Determine the (x, y) coordinate at the center of the cell enclosing the given text.  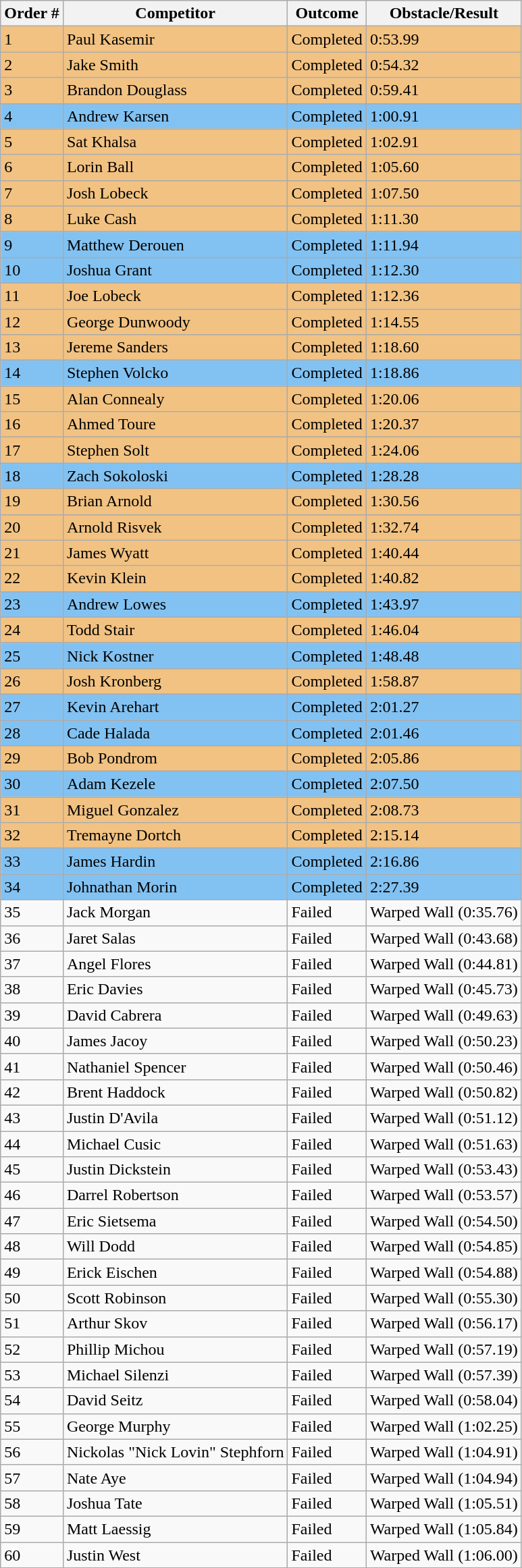
59 (32, 1529)
Warped Wall (0:50.46) (444, 1066)
43 (32, 1118)
9 (32, 244)
Tremayne Dortch (176, 836)
11 (32, 296)
2:01.27 (444, 707)
George Dunwoody (176, 322)
Kevin Arehart (176, 707)
Brent Haddock (176, 1092)
Josh Lobeck (176, 193)
Warped Wall (0:54.88) (444, 1272)
Darrel Robertson (176, 1195)
18 (32, 476)
Warped Wall (0:57.19) (444, 1349)
Joshua Tate (176, 1503)
1:48.48 (444, 655)
55 (32, 1426)
20 (32, 527)
23 (32, 604)
Outcome (327, 13)
Warped Wall (0:58.04) (444, 1401)
Obstacle/Result (444, 13)
Joe Lobeck (176, 296)
Johnathan Morin (176, 887)
2:07.50 (444, 784)
40 (32, 1041)
Cade Halada (176, 732)
Joshua Grant (176, 270)
34 (32, 887)
Warped Wall (0:57.39) (444, 1375)
0:53.99 (444, 39)
14 (32, 373)
1:14.55 (444, 322)
24 (32, 630)
Jake Smith (176, 65)
16 (32, 425)
Warped Wall (0:44.81) (444, 964)
60 (32, 1555)
26 (32, 681)
Stephen Volcko (176, 373)
2:15.14 (444, 836)
1:00.91 (444, 116)
1:28.28 (444, 476)
1:05.60 (444, 167)
Ahmed Toure (176, 425)
1:18.86 (444, 373)
Matt Laessig (176, 1529)
Order # (32, 13)
22 (32, 578)
Warped Wall (0:51.63) (444, 1144)
1:46.04 (444, 630)
Eric Sietsema (176, 1221)
Luke Cash (176, 219)
3 (32, 90)
12 (32, 322)
Will Dodd (176, 1247)
37 (32, 964)
Matthew Derouen (176, 244)
35 (32, 913)
Nate Aye (176, 1478)
Adam Kezele (176, 784)
1:11.30 (444, 219)
Warped Wall (1:04.91) (444, 1452)
Warped Wall (1:04.94) (444, 1478)
Warped Wall (0:45.73) (444, 990)
Warped Wall (1:06.00) (444, 1555)
38 (32, 990)
28 (32, 732)
1 (32, 39)
Warped Wall (0:50.82) (444, 1092)
Erick Eischen (176, 1272)
31 (32, 810)
Arnold Risvek (176, 527)
36 (32, 938)
1:07.50 (444, 193)
Justin D'Avila (176, 1118)
21 (32, 553)
David Seitz (176, 1401)
0:54.32 (444, 65)
Nick Kostner (176, 655)
Andrew Lowes (176, 604)
6 (32, 167)
50 (32, 1298)
1:20.37 (444, 425)
Warped Wall (0:53.57) (444, 1195)
19 (32, 502)
Warped Wall (1:02.25) (444, 1426)
10 (32, 270)
Nickolas "Nick Lovin" Stephforn (176, 1452)
30 (32, 784)
Andrew Karsen (176, 116)
53 (32, 1375)
Warped Wall (0:53.43) (444, 1170)
33 (32, 861)
James Hardin (176, 861)
8 (32, 219)
Jaret Salas (176, 938)
George Murphy (176, 1426)
Warped Wall (0:54.50) (444, 1221)
Warped Wall (0:56.17) (444, 1324)
2:16.86 (444, 861)
44 (32, 1144)
41 (32, 1066)
Warped Wall (0:54.85) (444, 1247)
Warped Wall (0:43.68) (444, 938)
Warped Wall (0:55.30) (444, 1298)
Competitor (176, 13)
2:05.86 (444, 759)
Todd Stair (176, 630)
Kevin Klein (176, 578)
Jack Morgan (176, 913)
17 (32, 450)
Michael Cusic (176, 1144)
47 (32, 1221)
4 (32, 116)
Sat Khalsa (176, 142)
Eric Davies (176, 990)
46 (32, 1195)
39 (32, 1015)
Warped Wall (0:49.63) (444, 1015)
1:30.56 (444, 502)
Justin West (176, 1555)
Nathaniel Spencer (176, 1066)
45 (32, 1170)
1:02.91 (444, 142)
Zach Sokoloski (176, 476)
1:32.74 (444, 527)
1:40.44 (444, 553)
James Wyatt (176, 553)
1:12.36 (444, 296)
1:24.06 (444, 450)
Stephen Solt (176, 450)
Justin Dickstein (176, 1170)
James Jacoy (176, 1041)
54 (32, 1401)
Arthur Skov (176, 1324)
1:40.82 (444, 578)
Paul Kasemir (176, 39)
Warped Wall (0:50.23) (444, 1041)
27 (32, 707)
2 (32, 65)
51 (32, 1324)
58 (32, 1503)
2:27.39 (444, 887)
2:01.46 (444, 732)
52 (32, 1349)
Bob Pondrom (176, 759)
1:20.06 (444, 399)
49 (32, 1272)
25 (32, 655)
Alan Connealy (176, 399)
1:11.94 (444, 244)
0:59.41 (444, 90)
1:58.87 (444, 681)
Brian Arnold (176, 502)
Lorin Ball (176, 167)
Jereme Sanders (176, 348)
Warped Wall (0:51.12) (444, 1118)
5 (32, 142)
Josh Kronberg (176, 681)
29 (32, 759)
57 (32, 1478)
1:43.97 (444, 604)
Phillip Michou (176, 1349)
32 (32, 836)
48 (32, 1247)
1:18.60 (444, 348)
2:08.73 (444, 810)
15 (32, 399)
Miguel Gonzalez (176, 810)
Warped Wall (1:05.51) (444, 1503)
David Cabrera (176, 1015)
7 (32, 193)
42 (32, 1092)
Warped Wall (0:35.76) (444, 913)
56 (32, 1452)
13 (32, 348)
Michael Silenzi (176, 1375)
Warped Wall (1:05.84) (444, 1529)
Scott Robinson (176, 1298)
1:12.30 (444, 270)
Angel Flores (176, 964)
Brandon Douglass (176, 90)
